For the text-containing cell, return its midpoint in [x, y] coordinate format. 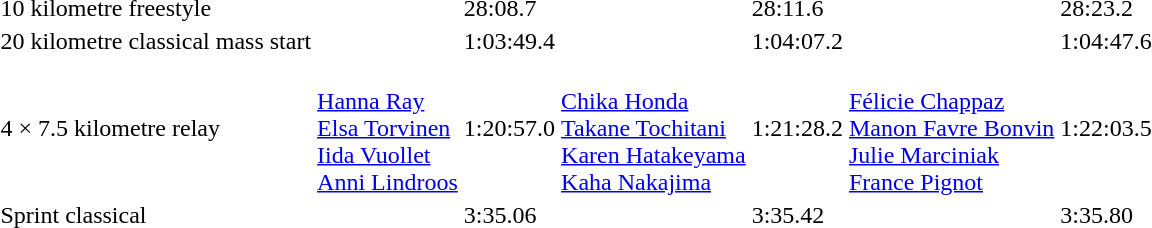
Hanna RayElsa TorvinenIida VuolletAnni Lindroos [388, 128]
1:20:57.0 [509, 128]
1:03:49.4 [509, 41]
1:21:28.2 [797, 128]
1:04:07.2 [797, 41]
Chika HondaTakane TochitaniKaren HatakeyamaKaha Nakajima [654, 128]
Félicie ChappazManon Favre BonvinJulie MarciniakFrance Pignot [952, 128]
